Extract the (x, y) coordinate from the center of the cell holding the provided text.  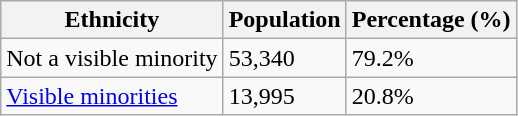
Ethnicity (112, 20)
79.2% (431, 58)
20.8% (431, 96)
Percentage (%) (431, 20)
Population (284, 20)
Not a visible minority (112, 58)
13,995 (284, 96)
53,340 (284, 58)
Visible minorities (112, 96)
